Pinpoint the cell where the given text exists, returning its [X, Y] midpoint coordinate. 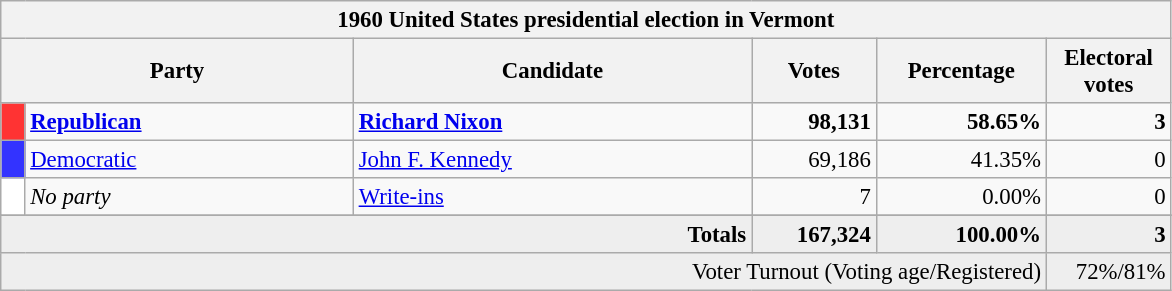
Republican [189, 122]
Electoral votes [1108, 72]
7 [814, 197]
58.65% [961, 122]
Percentage [961, 72]
Votes [814, 72]
Richard Nixon [552, 122]
Write-ins [552, 197]
167,324 [814, 235]
Totals [376, 235]
John F. Kennedy [552, 160]
Democratic [189, 160]
Party [178, 72]
41.35% [961, 160]
98,131 [814, 122]
Candidate [552, 72]
100.00% [961, 235]
0.00% [961, 197]
1960 United States presidential election in Vermont [586, 20]
No party [189, 197]
69,186 [814, 160]
